For the text-containing cell, return its midpoint in (x, y) coordinate format. 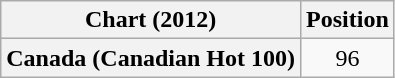
96 (348, 58)
Chart (2012) (151, 20)
Position (348, 20)
Canada (Canadian Hot 100) (151, 58)
